Find where the given text appears and provide that cell's center as [x, y] coordinate. 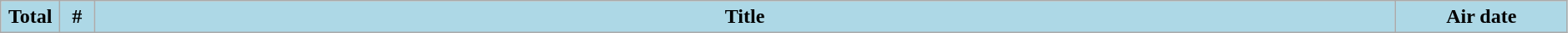
Air date [1481, 17]
Title [745, 17]
# [77, 17]
Total [30, 17]
